Provide the [X, Y] coordinate of the cell's center where the given text is located.  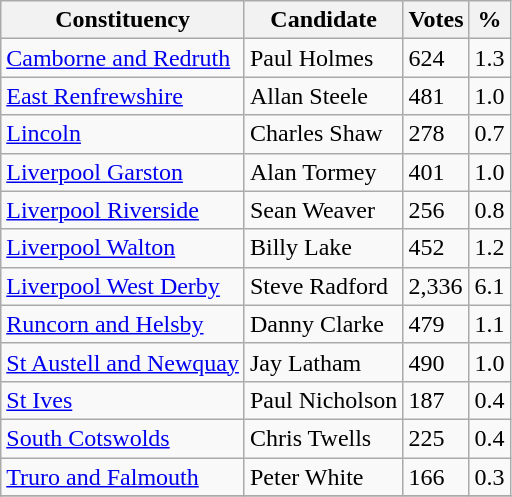
0.3 [490, 477]
225 [436, 438]
Peter White [323, 477]
% [490, 20]
East Renfrewshire [123, 96]
1.2 [490, 248]
Chris Twells [323, 438]
481 [436, 96]
166 [436, 477]
452 [436, 248]
Alan Tormey [323, 172]
256 [436, 210]
Votes [436, 20]
624 [436, 58]
401 [436, 172]
Allan Steele [323, 96]
Charles Shaw [323, 134]
Sean Weaver [323, 210]
Danny Clarke [323, 324]
Runcorn and Helsby [123, 324]
2,336 [436, 286]
0.7 [490, 134]
Candidate [323, 20]
490 [436, 362]
Liverpool Riverside [123, 210]
1.1 [490, 324]
Liverpool Walton [123, 248]
1.3 [490, 58]
Liverpool West Derby [123, 286]
Truro and Falmouth [123, 477]
South Cotswolds [123, 438]
Steve Radford [323, 286]
Paul Holmes [323, 58]
St Ives [123, 400]
479 [436, 324]
Camborne and Redruth [123, 58]
Constituency [123, 20]
6.1 [490, 286]
Lincoln [123, 134]
Liverpool Garston [123, 172]
0.8 [490, 210]
Jay Latham [323, 362]
187 [436, 400]
Billy Lake [323, 248]
St Austell and Newquay [123, 362]
Paul Nicholson [323, 400]
278 [436, 134]
